Locate the cell with the specified text and output its [x, y] center coordinate. 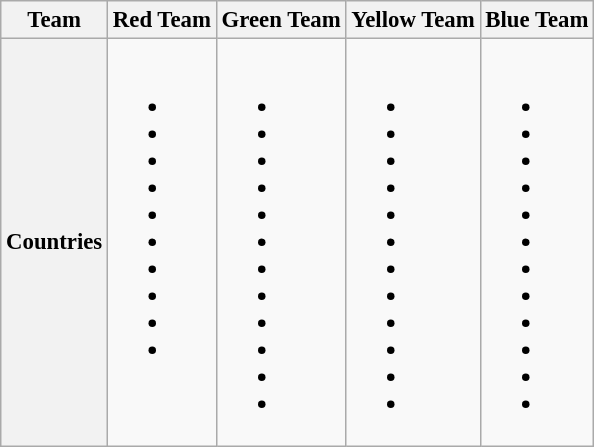
Green Team [281, 20]
Red Team [162, 20]
Countries [54, 242]
Team [54, 20]
Blue Team [537, 20]
Yellow Team [413, 20]
